For the text-containing cell, return its midpoint in (x, y) coordinate format. 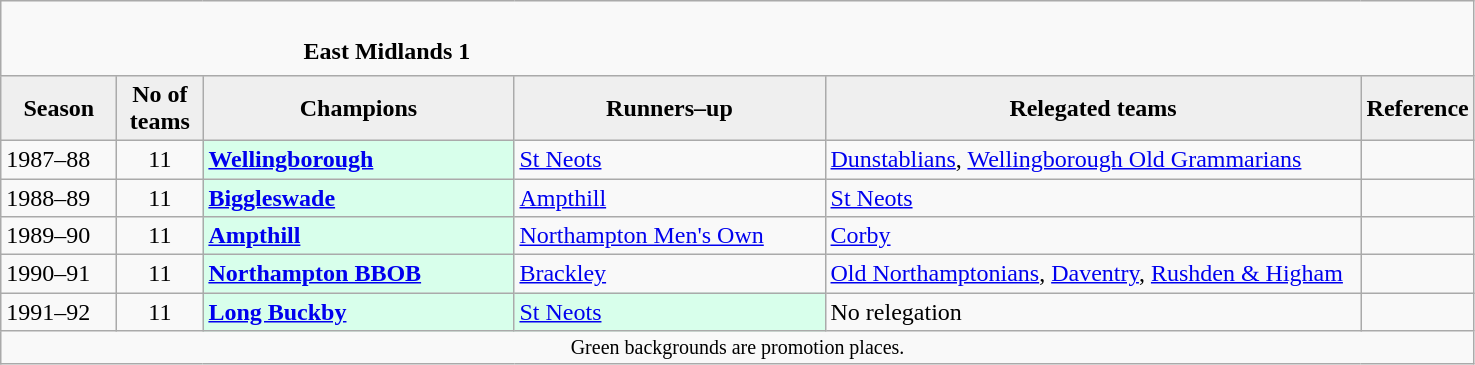
Runners–up (670, 108)
Wellingborough (358, 159)
Old Northamptonians, Daventry, Rushden & Higham (1093, 274)
Season (59, 108)
1991–92 (59, 312)
Champions (358, 108)
Brackley (670, 274)
1989–90 (59, 236)
1988–89 (59, 197)
1987–88 (59, 159)
Biggleswade (358, 197)
1990–91 (59, 274)
Corby (1093, 236)
Dunstablians, Wellingborough Old Grammarians (1093, 159)
No relegation (1093, 312)
Reference (1418, 108)
Relegated teams (1093, 108)
No of teams (160, 108)
Northampton Men's Own (670, 236)
Long Buckby (358, 312)
Green backgrounds are promotion places. (738, 348)
Northampton BBOB (358, 274)
